Return the [X, Y] coordinate for the center point of the cell that contains the specified text.  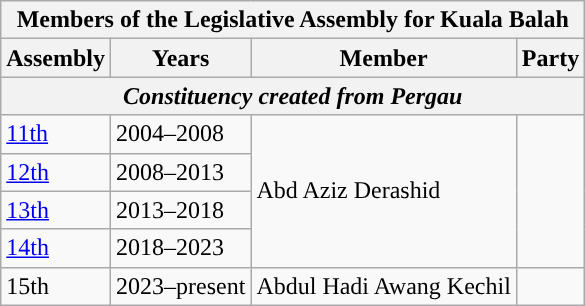
Constituency created from Pergau [293, 96]
Assembly [56, 58]
2018–2023 [180, 248]
2008–2013 [180, 172]
Party [550, 58]
Abdul Hadi Awang Kechil [384, 286]
Years [180, 58]
2013–2018 [180, 210]
13th [56, 210]
11th [56, 134]
15th [56, 286]
12th [56, 172]
Member [384, 58]
2023–present [180, 286]
2004–2008 [180, 134]
14th [56, 248]
Members of the Legislative Assembly for Kuala Balah [293, 20]
Abd Aziz Derashid [384, 191]
